Scan for the cell matching the given text and deliver its (X, Y) coordinate at center. 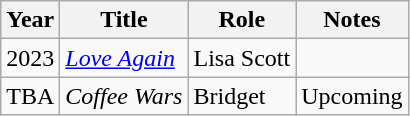
Coffee Wars (124, 96)
TBA (30, 96)
Notes (352, 20)
Upcoming (352, 96)
Year (30, 20)
Bridget (242, 96)
Lisa Scott (242, 58)
Love Again (124, 58)
Title (124, 20)
Role (242, 20)
2023 (30, 58)
